Pinpoint the cell where the given text exists, returning its [x, y] midpoint coordinate. 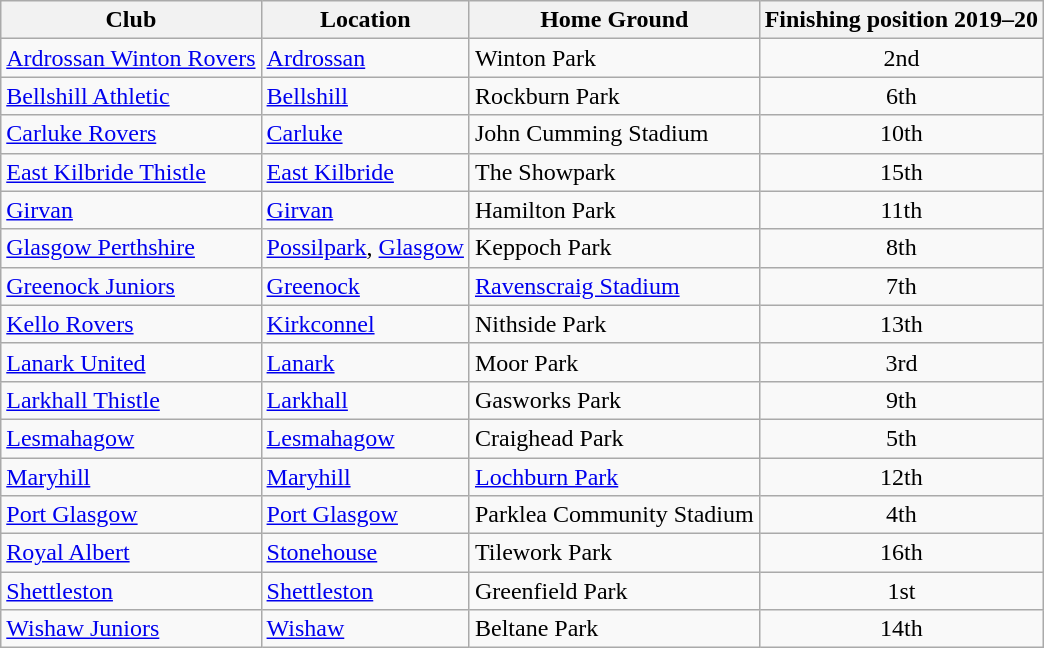
The Showpark [614, 172]
Ardrossan Winton Rovers [131, 58]
East Kilbride [365, 172]
14th [901, 629]
Tilework Park [614, 553]
Greenfield Park [614, 591]
11th [901, 210]
Wishaw Juniors [131, 629]
4th [901, 515]
Lanark [365, 362]
1st [901, 591]
15th [901, 172]
Kello Rovers [131, 324]
Keppoch Park [614, 248]
Gasworks Park [614, 400]
Craighead Park [614, 438]
Bellshill Athletic [131, 96]
Larkhall Thistle [131, 400]
Lochburn Park [614, 477]
East Kilbride Thistle [131, 172]
Winton Park [614, 58]
Possilpark, Glasgow [365, 248]
2nd [901, 58]
Bellshill [365, 96]
5th [901, 438]
Greenock [365, 286]
Wishaw [365, 629]
Parklea Community Stadium [614, 515]
Finishing position 2019–20 [901, 20]
3rd [901, 362]
Carluke Rovers [131, 134]
Hamilton Park [614, 210]
Royal Albert [131, 553]
Ravenscraig Stadium [614, 286]
9th [901, 400]
Home Ground [614, 20]
Kirkconnel [365, 324]
Club [131, 20]
Location [365, 20]
12th [901, 477]
Larkhall [365, 400]
Stonehouse [365, 553]
8th [901, 248]
6th [901, 96]
Carluke [365, 134]
7th [901, 286]
Glasgow Perthshire [131, 248]
Beltane Park [614, 629]
13th [901, 324]
10th [901, 134]
16th [901, 553]
Nithside Park [614, 324]
Lanark United [131, 362]
Greenock Juniors [131, 286]
Ardrossan [365, 58]
John Cumming Stadium [614, 134]
Rockburn Park [614, 96]
Moor Park [614, 362]
